Search for the cell housing the specified text and yield its (X, Y) center coordinate. 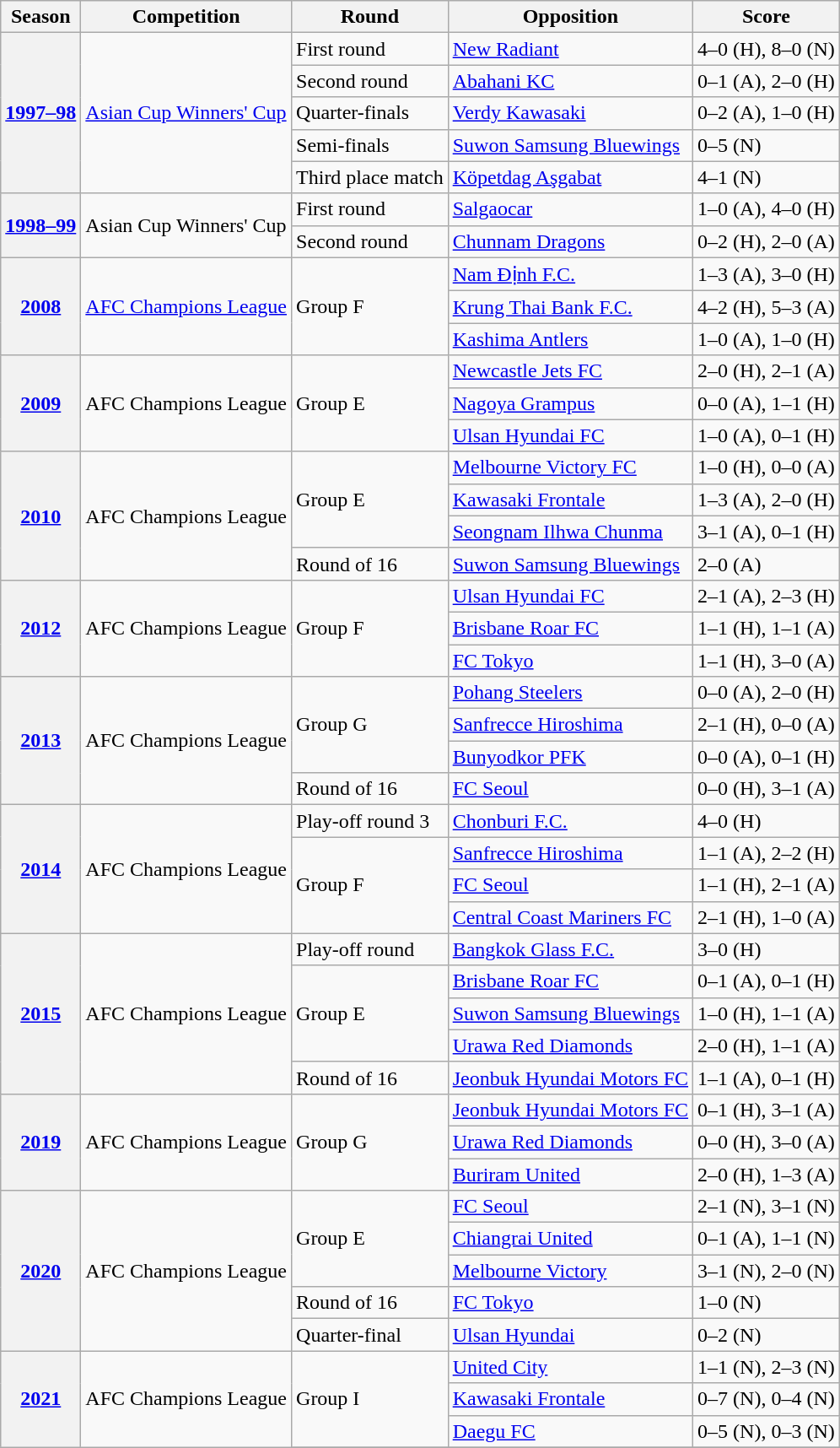
Bangkok Glass F.C. (570, 949)
Play-off round (370, 949)
1997–98 (40, 113)
0–5 (N), 0–3 (N) (767, 1431)
Chonburi F.C. (570, 821)
4–1 (N) (767, 177)
United City (570, 1367)
Competition (186, 17)
1–1 (H), 3–0 (A) (767, 661)
Bunyodkor PFK (570, 757)
2012 (40, 628)
Seongnam Ilhwa Chunma (570, 532)
1–1 (N), 2–3 (N) (767, 1367)
2019 (40, 1142)
Score (767, 17)
New Radiant (570, 49)
0–2 (N) (767, 1335)
2008 (40, 306)
Buriram United (570, 1174)
Semi-finals (370, 145)
Nagoya Grampus (570, 403)
Quarter-finals (370, 113)
Play-off round 3 (370, 821)
Ulsan Hyundai (570, 1335)
1–0 (N) (767, 1303)
0–7 (N), 0–4 (N) (767, 1399)
Newcastle Jets FC (570, 371)
1998–99 (40, 225)
0–5 (N) (767, 145)
0–0 (A), 1–1 (H) (767, 403)
2–0 (H), 1–1 (A) (767, 1045)
2–1 (H), 0–0 (A) (767, 725)
1–3 (A), 2–0 (H) (767, 500)
Abahani KC (570, 81)
Melbourne Victory (570, 1271)
Round (370, 17)
Verdy Kawasaki (570, 113)
2020 (40, 1271)
2–0 (H), 2–1 (A) (767, 371)
1–0 (H), 1–1 (A) (767, 1013)
1–0 (A), 0–1 (H) (767, 435)
4–0 (H), 8–0 (N) (767, 49)
2013 (40, 741)
0–0 (H), 3–1 (A) (767, 789)
2–1 (N), 3–1 (N) (767, 1207)
1–1 (H), 1–1 (A) (767, 628)
Central Coast Mariners FC (570, 917)
4–2 (H), 5–3 (A) (767, 307)
4–0 (H) (767, 821)
1–3 (A), 3–0 (H) (767, 274)
Krung Thai Bank F.C. (570, 307)
2014 (40, 869)
Group I (370, 1399)
0–1 (A), 2–0 (H) (767, 81)
Daegu FC (570, 1431)
0–1 (H), 3–1 (A) (767, 1110)
1–1 (A), 0–1 (H) (767, 1078)
3–1 (A), 0–1 (H) (767, 532)
Köpetdag Aşgabat (570, 177)
Quarter-final (370, 1335)
Kashima Antlers (570, 339)
0–2 (A), 1–0 (H) (767, 113)
Melbourne Victory FC (570, 467)
Salgaocar (570, 209)
0–0 (A), 0–1 (H) (767, 757)
Opposition (570, 17)
2–0 (H), 1–3 (A) (767, 1174)
1–0 (A), 1–0 (H) (767, 339)
Chiangrai United (570, 1239)
2015 (40, 1013)
2010 (40, 516)
2–0 (A) (767, 564)
Third place match (370, 177)
0–1 (A), 1–1 (N) (767, 1239)
1–0 (A), 4–0 (H) (767, 209)
Pohang Steelers (570, 693)
2–1 (H), 1–0 (A) (767, 917)
0–0 (H), 3–0 (A) (767, 1142)
2021 (40, 1399)
3–1 (N), 2–0 (N) (767, 1271)
0–0 (A), 2–0 (H) (767, 693)
Chunnam Dragons (570, 241)
1–1 (A), 2–2 (H) (767, 853)
1–1 (H), 2–1 (A) (767, 885)
Nam Định F.C. (570, 274)
1–0 (H), 0–0 (A) (767, 467)
2009 (40, 403)
2–1 (A), 2–3 (H) (767, 596)
0–1 (A), 0–1 (H) (767, 981)
0–2 (H), 2–0 (A) (767, 241)
Season (40, 17)
3–0 (H) (767, 949)
